Return the [x, y] coordinate for the center point of the cell that contains the specified text.  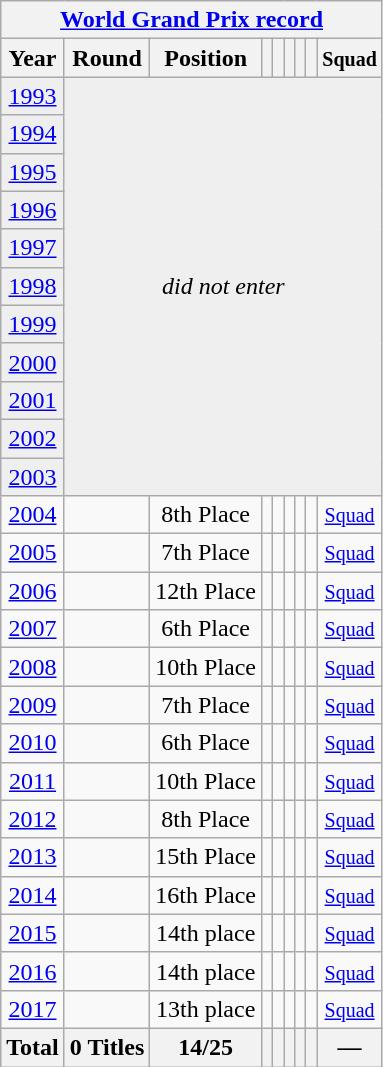
1994 [33, 134]
Round [107, 58]
Year [33, 58]
2014 [33, 895]
2008 [33, 667]
— [350, 1047]
2002 [33, 438]
Total [33, 1047]
1993 [33, 96]
2012 [33, 819]
1995 [33, 172]
2003 [33, 477]
2013 [33, 857]
1997 [33, 248]
14/25 [206, 1047]
World Grand Prix record [192, 20]
2000 [33, 362]
16th Place [206, 895]
Position [206, 58]
2016 [33, 971]
13th place [206, 1009]
2015 [33, 933]
1996 [33, 210]
did not enter [223, 286]
2011 [33, 781]
0 Titles [107, 1047]
1999 [33, 324]
2004 [33, 515]
2005 [33, 553]
2006 [33, 591]
2010 [33, 743]
2001 [33, 400]
2017 [33, 1009]
2009 [33, 705]
2007 [33, 629]
1998 [33, 286]
12th Place [206, 591]
15th Place [206, 857]
